Detect which cell encompasses the target text, then output its [x, y] center coordinate. 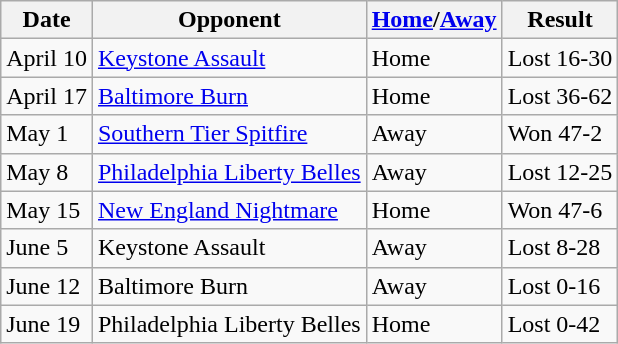
Won 47-6 [560, 210]
Lost 12-25 [560, 172]
May 8 [47, 172]
Lost 0-42 [560, 324]
June 5 [47, 248]
Opponent [229, 20]
Lost 8-28 [560, 248]
Lost 36-62 [560, 96]
New England Nightmare [229, 210]
Date [47, 20]
Won 47-2 [560, 134]
Result [560, 20]
May 15 [47, 210]
June 12 [47, 286]
Lost 0-16 [560, 286]
Lost 16-30 [560, 58]
June 19 [47, 324]
May 1 [47, 134]
Southern Tier Spitfire [229, 134]
April 17 [47, 96]
Home/Away [434, 20]
April 10 [47, 58]
